Determine the [X, Y] coordinate at the center of the cell enclosing the given text.  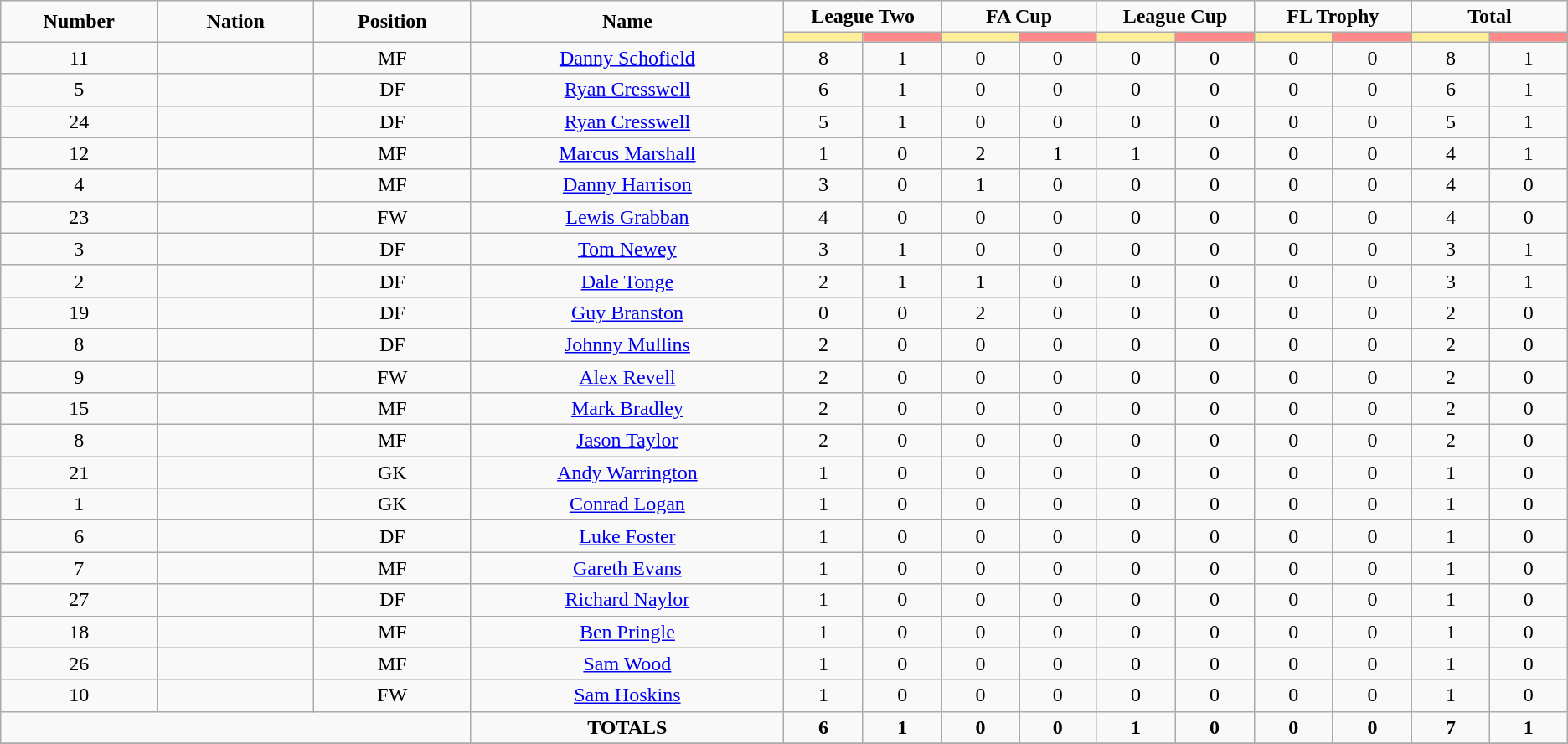
League Cup [1175, 17]
Richard Naylor [627, 600]
FA Cup [1019, 17]
Sam Hoskins [627, 695]
Number [79, 22]
Johnny Mullins [627, 344]
Jason Taylor [627, 441]
Andy Warrington [627, 473]
Position [392, 22]
11 [79, 58]
26 [79, 664]
Marcus Marshall [627, 153]
Nation [236, 22]
FL Trophy [1333, 17]
Danny Schofield [627, 58]
Guy Branston [627, 313]
Lewis Grabban [627, 217]
Sam Wood [627, 664]
TOTALS [627, 727]
23 [79, 217]
League Two [863, 17]
9 [79, 376]
Gareth Evans [627, 568]
Conrad Logan [627, 504]
Dale Tonge [627, 281]
Mark Bradley [627, 409]
18 [79, 632]
10 [79, 695]
24 [79, 121]
15 [79, 409]
Ben Pringle [627, 632]
Total [1490, 17]
Alex Revell [627, 376]
21 [79, 473]
Danny Harrison [627, 185]
Luke Foster [627, 536]
27 [79, 600]
Tom Newey [627, 249]
Name [627, 22]
12 [79, 153]
19 [79, 313]
